Extract the [X, Y] coordinate from the center of the cell holding the provided text.  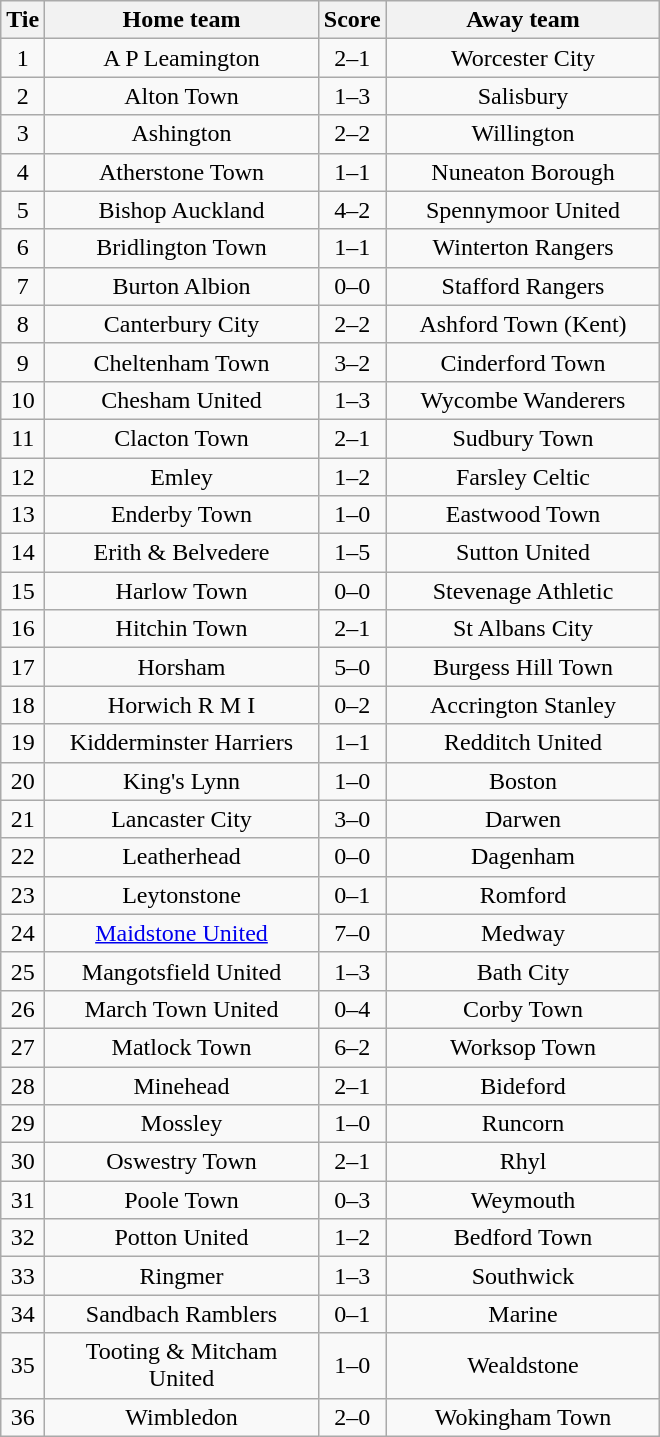
34 [23, 1314]
Kidderminster Harriers [182, 743]
28 [23, 1085]
26 [23, 1009]
33 [23, 1276]
Chesham United [182, 400]
1–5 [352, 553]
Stafford Rangers [523, 286]
Wealdstone [523, 1366]
Willington [523, 134]
March Town United [182, 1009]
Hitchin Town [182, 629]
6–2 [352, 1047]
Lancaster City [182, 819]
36 [23, 1417]
Mossley [182, 1124]
Ringmer [182, 1276]
Dagenham [523, 857]
Bridlington Town [182, 248]
19 [23, 743]
Accrington Stanley [523, 705]
Minehead [182, 1085]
24 [23, 933]
Bideford [523, 1085]
Worcester City [523, 58]
7 [23, 286]
Boston [523, 781]
Erith & Belvedere [182, 553]
Emley [182, 477]
Marine [523, 1314]
21 [23, 819]
5–0 [352, 667]
Spennymoor United [523, 210]
Winterton Rangers [523, 248]
Salisbury [523, 96]
35 [23, 1366]
4 [23, 172]
Stevenage Athletic [523, 591]
King's Lynn [182, 781]
Canterbury City [182, 324]
16 [23, 629]
15 [23, 591]
Maidstone United [182, 933]
3 [23, 134]
1 [23, 58]
Redditch United [523, 743]
20 [23, 781]
Romford [523, 895]
23 [23, 895]
2 [23, 96]
Burton Albion [182, 286]
Nuneaton Borough [523, 172]
13 [23, 515]
Leytonstone [182, 895]
8 [23, 324]
7–0 [352, 933]
30 [23, 1162]
32 [23, 1238]
Eastwood Town [523, 515]
Worksop Town [523, 1047]
2–0 [352, 1417]
Home team [182, 20]
27 [23, 1047]
29 [23, 1124]
Harlow Town [182, 591]
Oswestry Town [182, 1162]
Sandbach Ramblers [182, 1314]
A P Leamington [182, 58]
14 [23, 553]
31 [23, 1200]
Sudbury Town [523, 438]
Rhyl [523, 1162]
Cinderford Town [523, 362]
5 [23, 210]
Atherstone Town [182, 172]
Burgess Hill Town [523, 667]
3–0 [352, 819]
Alton Town [182, 96]
12 [23, 477]
Southwick [523, 1276]
Enderby Town [182, 515]
0–2 [352, 705]
Darwen [523, 819]
25 [23, 971]
Wycombe Wanderers [523, 400]
10 [23, 400]
0–3 [352, 1200]
Medway [523, 933]
Bishop Auckland [182, 210]
Runcorn [523, 1124]
St Albans City [523, 629]
Cheltenham Town [182, 362]
22 [23, 857]
Ashford Town (Kent) [523, 324]
Matlock Town [182, 1047]
Horsham [182, 667]
Farsley Celtic [523, 477]
Mangotsfield United [182, 971]
Tie [23, 20]
Wimbledon [182, 1417]
9 [23, 362]
Wokingham Town [523, 1417]
Clacton Town [182, 438]
Potton United [182, 1238]
6 [23, 248]
Corby Town [523, 1009]
Score [352, 20]
Sutton United [523, 553]
Ashington [182, 134]
Bedford Town [523, 1238]
Leatherhead [182, 857]
Poole Town [182, 1200]
Tooting & Mitcham United [182, 1366]
11 [23, 438]
17 [23, 667]
Bath City [523, 971]
18 [23, 705]
Horwich R M I [182, 705]
0–4 [352, 1009]
Away team [523, 20]
Weymouth [523, 1200]
4–2 [352, 210]
3–2 [352, 362]
